Return the (X, Y) coordinate for the center point of the cell that contains the specified text.  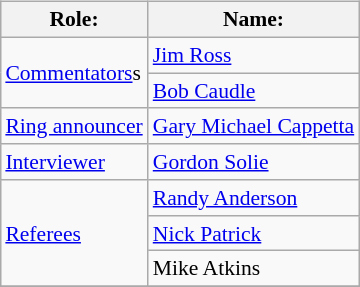
Mike Atkins (254, 269)
Randy Anderson (254, 198)
Name: (254, 20)
Role: (74, 20)
Commentatorss (74, 72)
Gordon Solie (254, 162)
Ring announcer (74, 126)
Interviewer (74, 162)
Bob Caudle (254, 91)
Gary Michael Cappetta (254, 126)
Referees (74, 234)
Jim Ross (254, 55)
Nick Patrick (254, 233)
